Scan for the cell matching the given text and deliver its [x, y] coordinate at center. 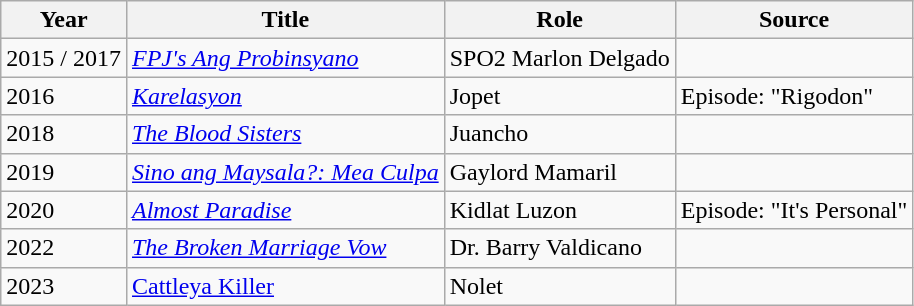
Jopet [560, 96]
2020 [64, 210]
2016 [64, 96]
Karelasyon [285, 96]
Episode: "It's Personal" [794, 210]
Cattleya Killer [285, 286]
Source [794, 20]
Title [285, 20]
Gaylord Mamaril [560, 172]
The Blood Sisters [285, 134]
Nolet [560, 286]
Juancho [560, 134]
2018 [64, 134]
2015 / 2017 [64, 58]
Almost Paradise [285, 210]
FPJ's Ang Probinsyano [285, 58]
Kidlat Luzon [560, 210]
Dr. Barry Valdicano [560, 248]
SPO2 Marlon Delgado [560, 58]
2019 [64, 172]
Sino ang Maysala?: Mea Culpa [285, 172]
The Broken Marriage Vow [285, 248]
Episode: "Rigodon" [794, 96]
2022 [64, 248]
Year [64, 20]
2023 [64, 286]
Role [560, 20]
